Output the (X, Y) coordinate of the center of the cell containing the given text.  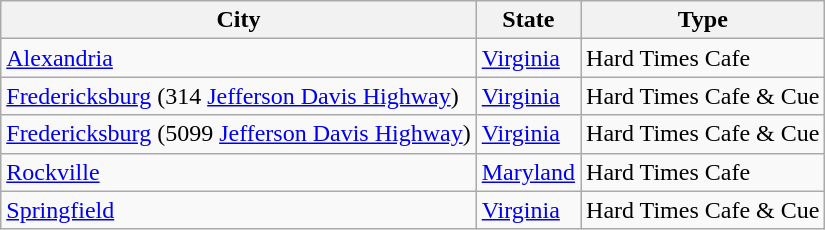
Alexandria (238, 58)
Type (703, 20)
State (528, 20)
Fredericksburg (5099 Jefferson Davis Highway) (238, 134)
Springfield (238, 210)
Rockville (238, 172)
Fredericksburg (314 Jefferson Davis Highway) (238, 96)
City (238, 20)
Maryland (528, 172)
